Capture the cell that displays the provided text and extract its [x, y] central coordinate. 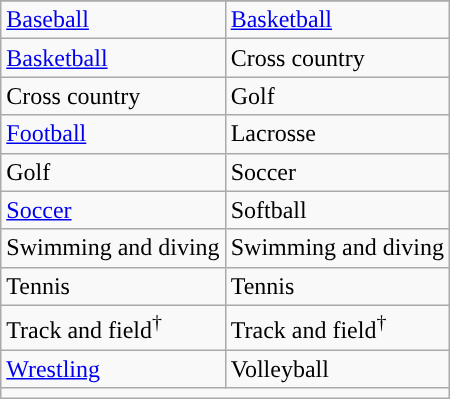
Wrestling [113, 369]
Softball [337, 210]
Lacrosse [337, 134]
Football [113, 134]
Volleyball [337, 369]
Baseball [113, 20]
